Scan for the cell matching the given text and deliver its [X, Y] coordinate at center. 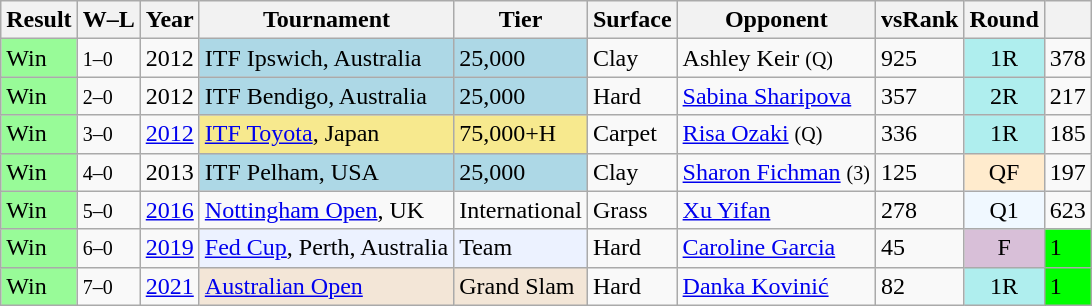
2013 [170, 172]
QF [1004, 172]
Xu Yifan [776, 210]
International [521, 210]
3–0 [108, 134]
1–0 [108, 58]
Fed Cup, Perth, Australia [326, 248]
Result [39, 20]
336 [919, 134]
2R [1004, 96]
Sharon Fichman (3) [776, 172]
Carpet [632, 134]
Danka Kovinić [776, 286]
82 [919, 286]
ITF Pelham, USA [326, 172]
vsRank [919, 20]
45 [919, 248]
5–0 [108, 210]
Ashley Keir (Q) [776, 58]
2021 [170, 286]
2016 [170, 210]
Tournament [326, 20]
ITF Toyota, Japan [326, 134]
Grass [632, 210]
125 [919, 172]
Tier [521, 20]
197 [1068, 172]
75,000+H [521, 134]
Risa Ozaki (Q) [776, 134]
357 [919, 96]
2–0 [108, 96]
ITF Bendigo, Australia [326, 96]
623 [1068, 210]
925 [919, 58]
Year [170, 20]
185 [1068, 134]
Round [1004, 20]
Australian Open [326, 286]
Grand Slam [521, 286]
Team [521, 248]
7–0 [108, 286]
Opponent [776, 20]
Caroline Garcia [776, 248]
W–L [108, 20]
Sabina Sharipova [776, 96]
6–0 [108, 248]
ITF Ipswich, Australia [326, 58]
278 [919, 210]
F [1004, 248]
378 [1068, 58]
Surface [632, 20]
Q1 [1004, 210]
217 [1068, 96]
2019 [170, 248]
Nottingham Open, UK [326, 210]
4–0 [108, 172]
